Extract the [x, y] coordinate from the center of the cell holding the provided text.  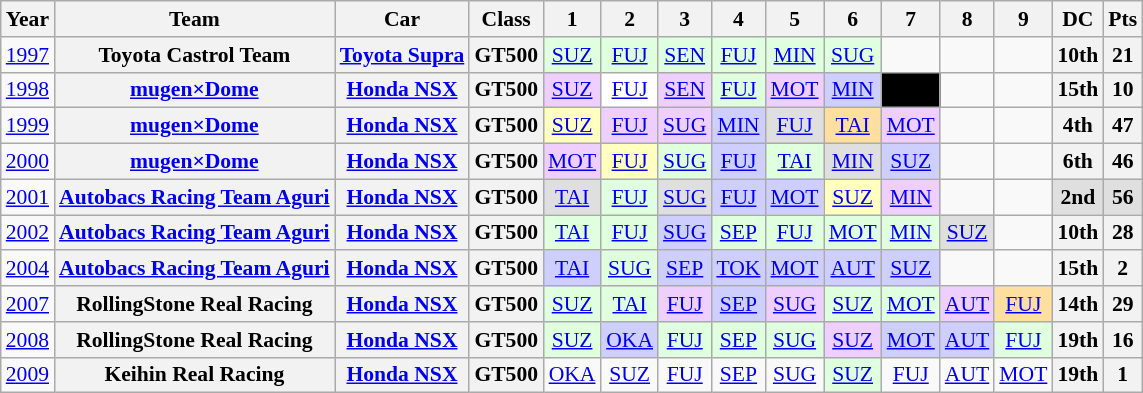
Toyota Castrol Team [194, 55]
Year [28, 19]
2002 [28, 233]
1998 [28, 90]
2nd [1078, 197]
8 [967, 19]
2007 [28, 304]
4th [1078, 126]
1997 [28, 55]
2008 [28, 340]
5 [794, 19]
3 [684, 19]
Keihin Real Racing [194, 375]
Class [506, 19]
9 [1023, 19]
21 [1122, 55]
6 [853, 19]
10 [1122, 90]
47 [1122, 126]
1999 [28, 126]
56 [1122, 197]
14th [1078, 304]
2004 [28, 269]
28 [1122, 233]
Car [402, 19]
Toyota Supra [402, 55]
Team [194, 19]
29 [1122, 304]
2000 [28, 162]
16 [1122, 340]
7 [911, 19]
2001 [28, 197]
6th [1078, 162]
2009 [28, 375]
TOK [738, 269]
Pts [1122, 19]
46 [1122, 162]
DC [1078, 19]
4 [738, 19]
